Identify which cell holds the provided text, then report its [x, y] central coordinate. 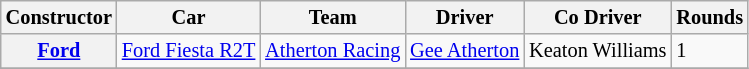
Constructor [59, 17]
Ford [59, 51]
Ford Fiesta R2T [188, 51]
Gee Atherton [464, 51]
Atherton Racing [332, 51]
Car [188, 17]
Driver [464, 17]
Keaton Williams [598, 51]
1 [710, 51]
Co Driver [598, 17]
Team [332, 17]
Rounds [710, 17]
